Output the (x, y) coordinate of the center of the cell containing the given text.  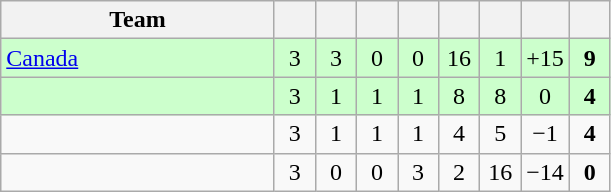
Canada (138, 58)
5 (500, 134)
2 (460, 172)
−14 (546, 172)
Team (138, 20)
+15 (546, 58)
−1 (546, 134)
9 (590, 58)
